For the text-containing cell, return its midpoint in [x, y] coordinate format. 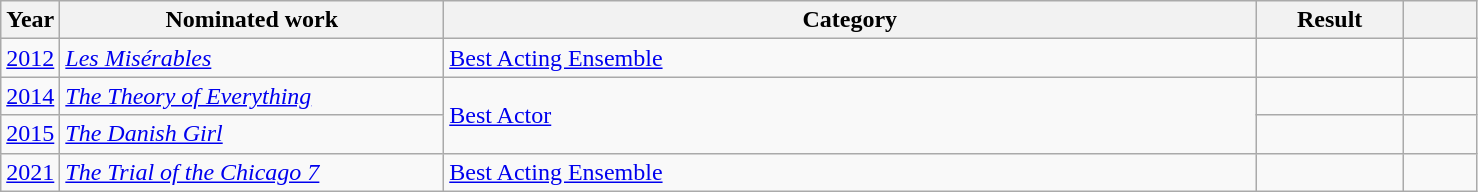
2015 [30, 134]
Best Actor [850, 115]
Category [850, 20]
Result [1330, 20]
The Danish Girl [252, 134]
2012 [30, 58]
Nominated work [252, 20]
The Trial of the Chicago 7 [252, 172]
2021 [30, 172]
Year [30, 20]
Les Misérables [252, 58]
The Theory of Everything [252, 96]
2014 [30, 96]
